For the text-containing cell, return its midpoint in [x, y] coordinate format. 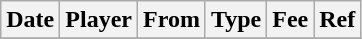
Ref [338, 20]
Date [30, 20]
Player [99, 20]
Fee [290, 20]
From [171, 20]
Type [236, 20]
